Determine the (x, y) coordinate at the center of the cell enclosing the given text.  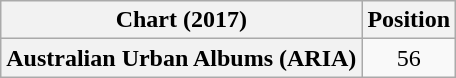
Position (409, 20)
Australian Urban Albums (ARIA) (182, 58)
Chart (2017) (182, 20)
56 (409, 58)
